Extract the (x, y) coordinate from the center of the cell holding the provided text.  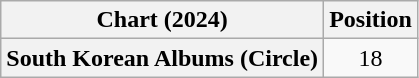
South Korean Albums (Circle) (162, 58)
Position (371, 20)
18 (371, 58)
Chart (2024) (162, 20)
